For the text-containing cell, return its midpoint in [X, Y] coordinate format. 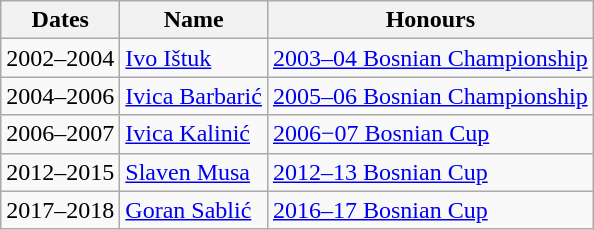
Ivica Barbarić [194, 96]
2006−07 Bosnian Cup [430, 134]
2003–04 Bosnian Championship [430, 58]
2012–2015 [60, 172]
2012–13 Bosnian Cup [430, 172]
Ivica Kalinić [194, 134]
Slaven Musa [194, 172]
Dates [60, 20]
Goran Sablić [194, 210]
2006–2007 [60, 134]
2005–06 Bosnian Championship [430, 96]
Honours [430, 20]
Name [194, 20]
2004–2006 [60, 96]
2002–2004 [60, 58]
Ivo Ištuk [194, 58]
2017–2018 [60, 210]
2016–17 Bosnian Cup [430, 210]
